Determine the (X, Y) coordinate at the center of the cell enclosing the given text.  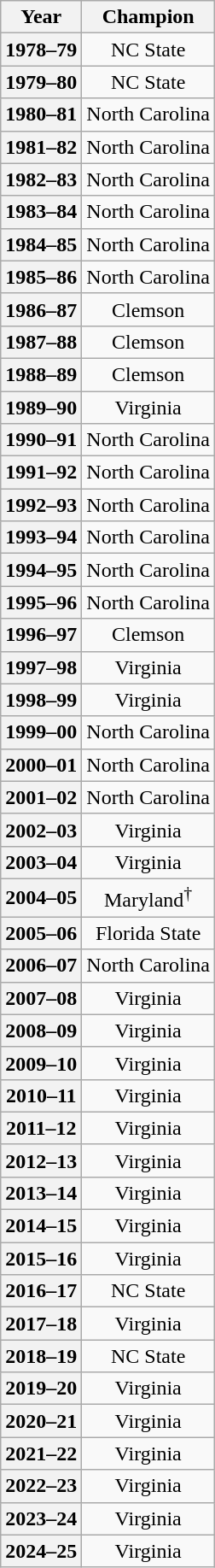
2013–14 (41, 1193)
2003–04 (41, 862)
2023–24 (41, 1518)
1981–82 (41, 147)
2016–17 (41, 1291)
2007–08 (41, 998)
2015–16 (41, 1259)
1996–97 (41, 635)
2020–21 (41, 1421)
1980–81 (41, 115)
2014–15 (41, 1226)
1987–88 (41, 342)
1990–91 (41, 440)
1984–85 (41, 244)
1991–92 (41, 473)
Champion (148, 17)
1998–99 (41, 700)
Maryland† (148, 897)
1979–80 (41, 82)
1978–79 (41, 50)
2012–13 (41, 1160)
1999–00 (41, 732)
Florida State (148, 933)
2005–06 (41, 933)
1992–93 (41, 505)
1983–84 (41, 212)
2002–03 (41, 830)
2001–02 (41, 797)
2009–10 (41, 1063)
1994–95 (41, 570)
2018–19 (41, 1356)
1982–83 (41, 179)
1995–96 (41, 602)
2000–01 (41, 765)
2022–23 (41, 1486)
1989–90 (41, 408)
2011–12 (41, 1128)
2004–05 (41, 897)
2006–07 (41, 966)
2019–20 (41, 1389)
1986–87 (41, 309)
1993–94 (41, 537)
1988–89 (41, 374)
1997–98 (41, 667)
Year (41, 17)
2024–25 (41, 1551)
2008–09 (41, 1031)
2021–22 (41, 1453)
2017–18 (41, 1324)
1985–86 (41, 277)
2010–11 (41, 1095)
